Output the (X, Y) coordinate of the center of the cell containing the given text.  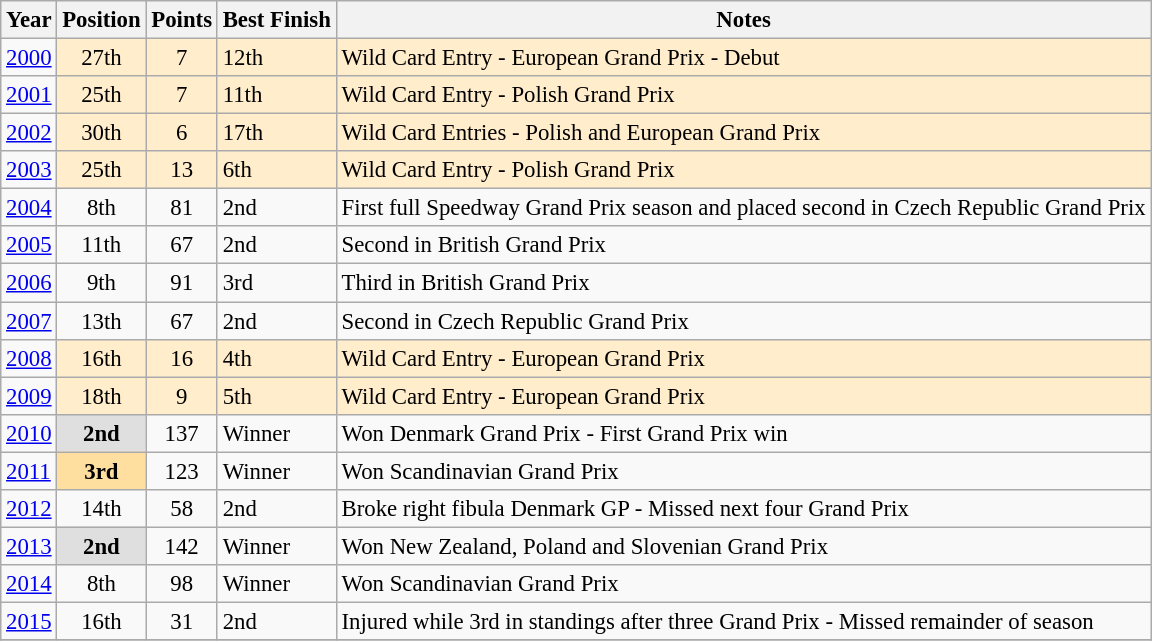
2008 (29, 358)
Second in Czech Republic Grand Prix (744, 321)
16 (182, 358)
2010 (29, 433)
2014 (29, 584)
Notes (744, 20)
Wild Card Entry - European Grand Prix - Debut (744, 58)
Points (182, 20)
2013 (29, 546)
Wild Card Entries - Polish and European Grand Prix (744, 133)
2004 (29, 208)
Won Denmark Grand Prix - First Grand Prix win (744, 433)
9th (102, 283)
Second in British Grand Prix (744, 245)
Injured while 3rd in standings after three Grand Prix - Missed remainder of season (744, 621)
Broke right fibula Denmark GP - Missed next four Grand Prix (744, 509)
18th (102, 396)
58 (182, 509)
4th (276, 358)
2012 (29, 509)
2009 (29, 396)
31 (182, 621)
2007 (29, 321)
5th (276, 396)
14th (102, 509)
2003 (29, 170)
123 (182, 471)
17th (276, 133)
9 (182, 396)
6 (182, 133)
13th (102, 321)
137 (182, 433)
Third in British Grand Prix (744, 283)
12th (276, 58)
2006 (29, 283)
Best Finish (276, 20)
98 (182, 584)
6th (276, 170)
2015 (29, 621)
2011 (29, 471)
Position (102, 20)
Won New Zealand, Poland and Slovenian Grand Prix (744, 546)
27th (102, 58)
2000 (29, 58)
91 (182, 283)
13 (182, 170)
Year (29, 20)
2005 (29, 245)
142 (182, 546)
81 (182, 208)
30th (102, 133)
2002 (29, 133)
First full Speedway Grand Prix season and placed second in Czech Republic Grand Prix (744, 208)
2001 (29, 95)
